Pinpoint the cell where the given text exists, returning its [X, Y] midpoint coordinate. 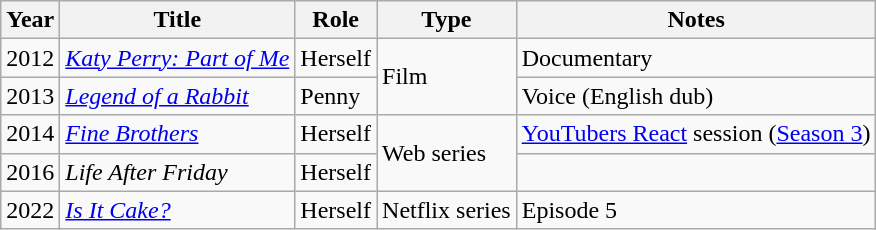
Title [178, 20]
Role [336, 20]
2014 [30, 134]
Legend of a Rabbit [178, 96]
Documentary [696, 58]
2013 [30, 96]
Katy Perry: Part of Me [178, 58]
Netflix series [447, 210]
Episode 5 [696, 210]
Type [447, 20]
2016 [30, 172]
Notes [696, 20]
Film [447, 77]
Voice (English dub) [696, 96]
YouTubers React session (Season 3) [696, 134]
2012 [30, 58]
Web series [447, 153]
Life After Friday [178, 172]
Penny [336, 96]
Year [30, 20]
Fine Brothers [178, 134]
2022 [30, 210]
Is It Cake? [178, 210]
